Provide the [x, y] coordinate of the cell's center where the given text is located.  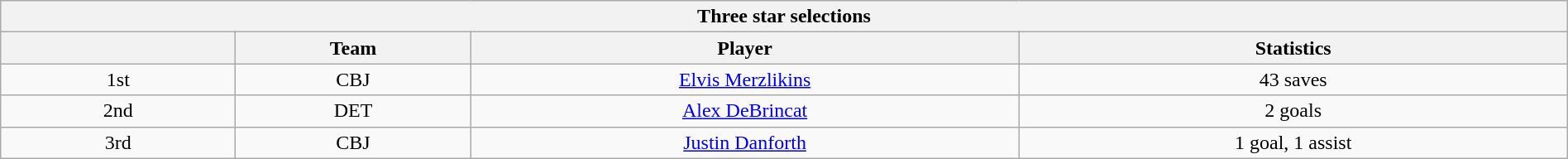
DET [353, 111]
2nd [118, 111]
Alex DeBrincat [744, 111]
Team [353, 48]
Player [744, 48]
Elvis Merzlikins [744, 79]
2 goals [1293, 111]
3rd [118, 142]
1 goal, 1 assist [1293, 142]
Justin Danforth [744, 142]
1st [118, 79]
Three star selections [784, 17]
43 saves [1293, 79]
Statistics [1293, 48]
